From the cell containing the given text, extract its center point as (x, y) coordinate. 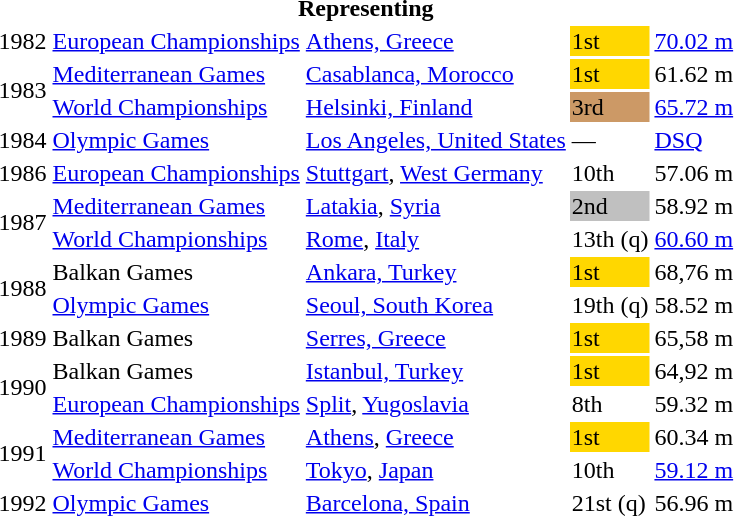
Tokyo, Japan (436, 470)
Stuttgart, West Germany (436, 173)
8th (610, 404)
19th (q) (610, 305)
2nd (610, 206)
13th (q) (610, 239)
Casablanca, Morocco (436, 74)
— (610, 140)
Los Angeles, United States (436, 140)
Serres, Greece (436, 338)
Helsinki, Finland (436, 107)
Ankara, Turkey (436, 272)
Istanbul, Turkey (436, 371)
3rd (610, 107)
Seoul, South Korea (436, 305)
Rome, Italy (436, 239)
Split, Yugoslavia (436, 404)
Latakia, Syria (436, 206)
